Capture the cell that displays the provided text and extract its [X, Y] central coordinate. 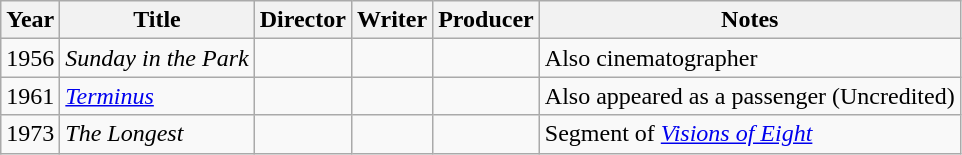
Director [302, 20]
Producer [486, 20]
Terminus [157, 96]
Also cinematographer [750, 58]
Sunday in the Park [157, 58]
Writer [392, 20]
Title [157, 20]
1961 [30, 96]
1973 [30, 134]
Year [30, 20]
1956 [30, 58]
Notes [750, 20]
The Longest [157, 134]
Segment of Visions of Eight [750, 134]
Also appeared as a passenger (Uncredited) [750, 96]
